Capture the cell that displays the provided text and extract its [X, Y] central coordinate. 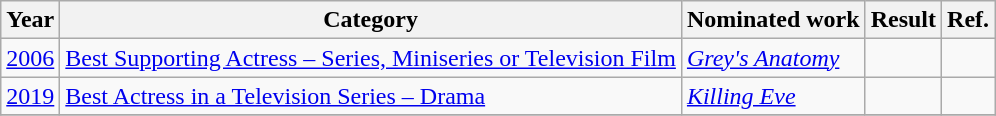
Grey's Anatomy [773, 58]
2006 [30, 58]
Nominated work [773, 20]
Best Actress in a Television Series – Drama [371, 96]
Ref. [968, 20]
Year [30, 20]
Killing Eve [773, 96]
Category [371, 20]
Best Supporting Actress – Series, Miniseries or Television Film [371, 58]
2019 [30, 96]
Result [903, 20]
